Provide the (x, y) coordinate of the cell's center where the given text is located.  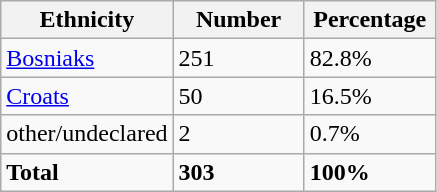
Bosniaks (87, 58)
100% (370, 172)
Ethnicity (87, 20)
82.8% (370, 58)
Percentage (370, 20)
50 (238, 96)
0.7% (370, 134)
16.5% (370, 96)
303 (238, 172)
2 (238, 134)
Total (87, 172)
Number (238, 20)
Croats (87, 96)
251 (238, 58)
other/undeclared (87, 134)
